Return (X, Y) of the center of cell containing provided text 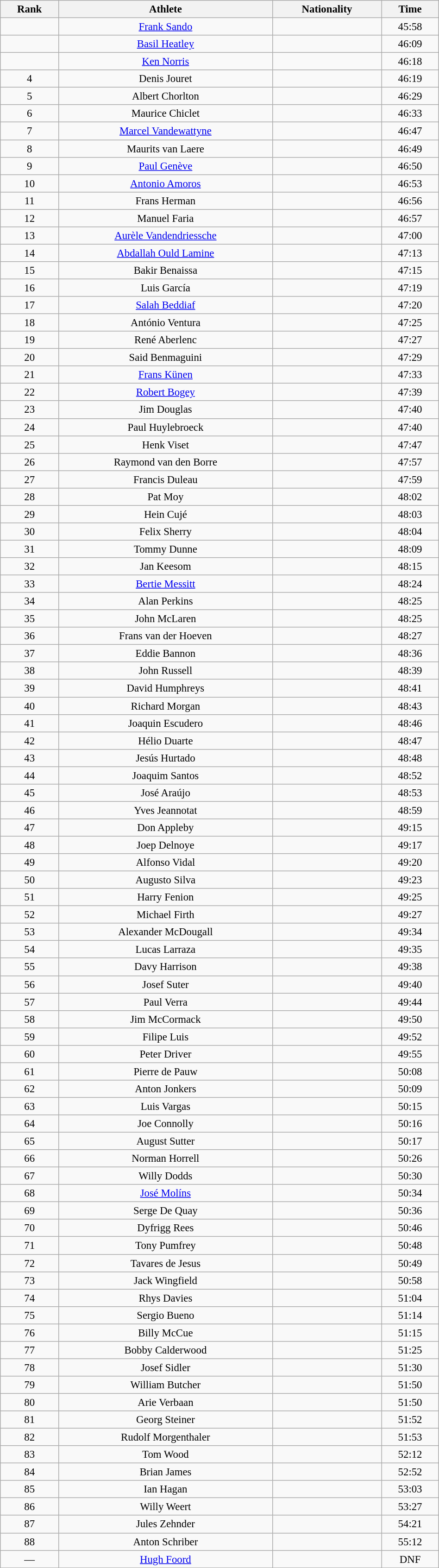
Tom Wood (166, 1455)
76 (30, 1333)
79 (30, 1385)
72 (30, 1263)
David Humphreys (166, 688)
Maurits van Laere (166, 149)
Said Benmaguini (166, 358)
34 (30, 601)
Francis Duleau (166, 479)
46:18 (410, 62)
Joaquim Santos (166, 775)
Alfonso Vidal (166, 863)
49:25 (410, 897)
62 (30, 1089)
46:09 (410, 44)
47:33 (410, 375)
51:14 (410, 1315)
85 (30, 1489)
47:19 (410, 288)
Don Appleby (166, 828)
46:47 (410, 131)
75 (30, 1315)
46:29 (410, 96)
53 (30, 932)
Michael Firth (166, 915)
Richard Morgan (166, 706)
61 (30, 1071)
69 (30, 1211)
Yves Jeannotat (166, 810)
Time (410, 9)
55 (30, 967)
Alan Perkins (166, 601)
John Russell (166, 671)
Nationality (327, 9)
48:53 (410, 793)
Jan Keesom (166, 567)
20 (30, 358)
Dyfrigg Rees (166, 1228)
Harry Fenion (166, 897)
53:27 (410, 1507)
84 (30, 1472)
30 (30, 532)
47:20 (410, 305)
47:13 (410, 253)
Rank (30, 9)
Willy Dodds (166, 1176)
22 (30, 392)
50:49 (410, 1263)
Anton Jonkers (166, 1089)
44 (30, 775)
19 (30, 340)
Jesús Hurtado (166, 758)
René Aberlenc (166, 340)
48:47 (410, 741)
Frans Herman (166, 201)
49:17 (410, 845)
50:09 (410, 1089)
60 (30, 1054)
Norman Horrell (166, 1159)
71 (30, 1246)
Georg Steiner (166, 1420)
88 (30, 1542)
80 (30, 1402)
Jules Zehnder (166, 1524)
Ian Hagan (166, 1489)
Rudolf Morgenthaler (166, 1437)
23 (30, 410)
10 (30, 183)
47:27 (410, 340)
Maurice Chiclet (166, 113)
Arie Verbaan (166, 1402)
Frans van der Hoeven (166, 636)
47:57 (410, 462)
51:53 (410, 1437)
52 (30, 915)
43 (30, 758)
Frank Sando (166, 27)
Serge De Quay (166, 1211)
41 (30, 723)
51:04 (410, 1298)
48:03 (410, 514)
15 (30, 271)
58 (30, 1019)
Pierre de Pauw (166, 1071)
47:59 (410, 479)
51:30 (410, 1367)
Albert Chorlton (166, 96)
Paul Huylebroeck (166, 427)
48:46 (410, 723)
August Sutter (166, 1141)
Bobby Calderwood (166, 1350)
48:52 (410, 775)
Sergio Bueno (166, 1315)
Frans Künen (166, 375)
Salah Beddiaf (166, 305)
Antonio Amoros (166, 183)
Ken Norris (166, 62)
49:40 (410, 984)
28 (30, 497)
Davy Harrison (166, 967)
50 (30, 880)
46:50 (410, 166)
48:48 (410, 758)
73 (30, 1280)
Luis Vargas (166, 1106)
36 (30, 636)
35 (30, 619)
António Ventura (166, 323)
47:39 (410, 392)
57 (30, 1002)
Athlete (166, 9)
Paul Genève (166, 166)
Augusto Silva (166, 880)
47:29 (410, 358)
48:43 (410, 706)
83 (30, 1455)
67 (30, 1176)
DNF (410, 1559)
48:41 (410, 688)
33 (30, 584)
51 (30, 897)
50:15 (410, 1106)
26 (30, 462)
Jim Douglas (166, 410)
Marcel Vandewattyne (166, 131)
Hélio Duarte (166, 741)
59 (30, 1037)
6 (30, 113)
37 (30, 654)
Josef Suter (166, 984)
49:35 (410, 950)
William Butcher (166, 1385)
49:15 (410, 828)
Alexander McDougall (166, 932)
50:34 (410, 1193)
Tommy Dunne (166, 549)
50:26 (410, 1159)
Lucas Larraza (166, 950)
49:27 (410, 915)
47:00 (410, 236)
46:57 (410, 218)
82 (30, 1437)
50:58 (410, 1280)
Felix Sherry (166, 532)
51:15 (410, 1333)
49:44 (410, 1002)
54:21 (410, 1524)
45:58 (410, 27)
Bakir Benaissa (166, 271)
52:52 (410, 1472)
70 (30, 1228)
42 (30, 741)
48:59 (410, 810)
Joaquin Escudero (166, 723)
46:19 (410, 79)
49:23 (410, 880)
48:39 (410, 671)
13 (30, 236)
51:52 (410, 1420)
49 (30, 863)
86 (30, 1507)
81 (30, 1420)
José Molíns (166, 1193)
Eddie Bannon (166, 654)
55:12 (410, 1542)
29 (30, 514)
Raymond van den Borre (166, 462)
11 (30, 201)
Bertie Messitt (166, 584)
Josef Sidler (166, 1367)
46:49 (410, 149)
Anton Schriber (166, 1542)
Joep Delnoye (166, 845)
49:34 (410, 932)
65 (30, 1141)
31 (30, 549)
46:53 (410, 183)
Hugh Foord (166, 1559)
50:36 (410, 1211)
47:25 (410, 323)
49:38 (410, 967)
78 (30, 1367)
46 (30, 810)
21 (30, 375)
48:24 (410, 584)
49:20 (410, 863)
46:33 (410, 113)
47 (30, 828)
17 (30, 305)
— (30, 1559)
Jack Wingfield (166, 1280)
48 (30, 845)
Denis Jouret (166, 79)
John McLaren (166, 619)
16 (30, 288)
40 (30, 706)
66 (30, 1159)
48:27 (410, 636)
Robert Bogey (166, 392)
18 (30, 323)
50:08 (410, 1071)
63 (30, 1106)
48:36 (410, 654)
64 (30, 1124)
4 (30, 79)
Tavares de Jesus (166, 1263)
47:15 (410, 271)
14 (30, 253)
Rhys Davies (166, 1298)
51:25 (410, 1350)
49:50 (410, 1019)
25 (30, 445)
53:03 (410, 1489)
49:55 (410, 1054)
50:48 (410, 1246)
24 (30, 427)
68 (30, 1193)
38 (30, 671)
Filipe Luis (166, 1037)
12 (30, 218)
Brian James (166, 1472)
45 (30, 793)
54 (30, 950)
Joe Connolly (166, 1124)
Pat Moy (166, 497)
9 (30, 166)
Jim McCormack (166, 1019)
Aurèle Vandendriessche (166, 236)
48:15 (410, 567)
74 (30, 1298)
7 (30, 131)
Tony Pumfrey (166, 1246)
49:52 (410, 1037)
Billy McCue (166, 1333)
39 (30, 688)
Peter Driver (166, 1054)
Luis García (166, 288)
50:16 (410, 1124)
46:56 (410, 201)
52:12 (410, 1455)
50:30 (410, 1176)
8 (30, 149)
5 (30, 96)
48:02 (410, 497)
Basil Heatley (166, 44)
Paul Verra (166, 1002)
47:47 (410, 445)
Hein Cujé (166, 514)
Henk Viset (166, 445)
Willy Weert (166, 1507)
50:46 (410, 1228)
Abdallah Ould Lamine (166, 253)
50:17 (410, 1141)
48:09 (410, 549)
87 (30, 1524)
27 (30, 479)
José Araújo (166, 793)
56 (30, 984)
48:04 (410, 532)
Manuel Faria (166, 218)
32 (30, 567)
77 (30, 1350)
